Capture the cell that displays the provided text and extract its [x, y] central coordinate. 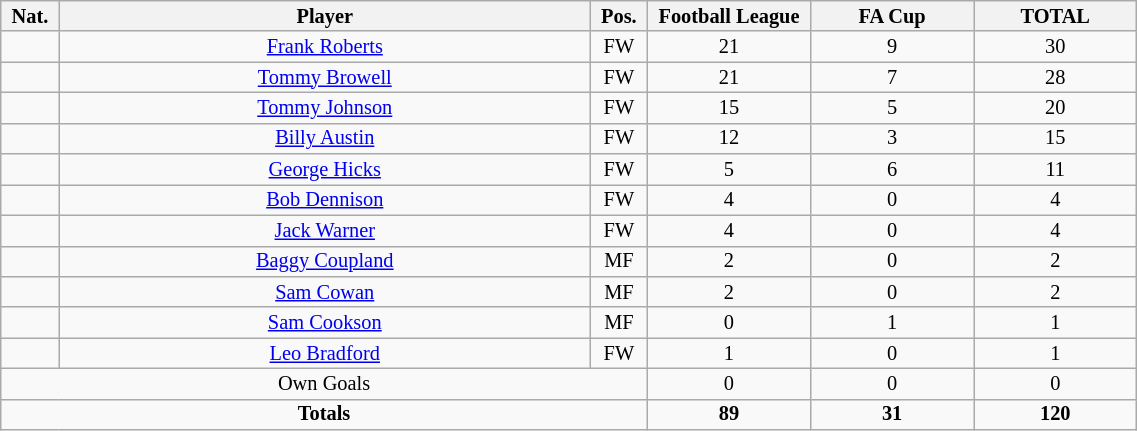
Football League [728, 16]
6 [892, 170]
Billy Austin [324, 138]
20 [1056, 108]
Player [324, 16]
Sam Cowan [324, 292]
30 [1056, 46]
12 [728, 138]
TOTAL [1056, 16]
Own Goals [324, 384]
FA Cup [892, 16]
Totals [324, 414]
Pos. [618, 16]
Tommy Browell [324, 78]
Jack Warner [324, 230]
7 [892, 78]
Baggy Coupland [324, 262]
9 [892, 46]
Frank Roberts [324, 46]
11 [1056, 170]
3 [892, 138]
31 [892, 414]
28 [1056, 78]
Nat. [30, 16]
89 [728, 414]
Bob Dennison [324, 200]
Tommy Johnson [324, 108]
Leo Bradford [324, 354]
Sam Cookson [324, 322]
George Hicks [324, 170]
120 [1056, 414]
